Identify which cell holds the provided text, then report its [X, Y] central coordinate. 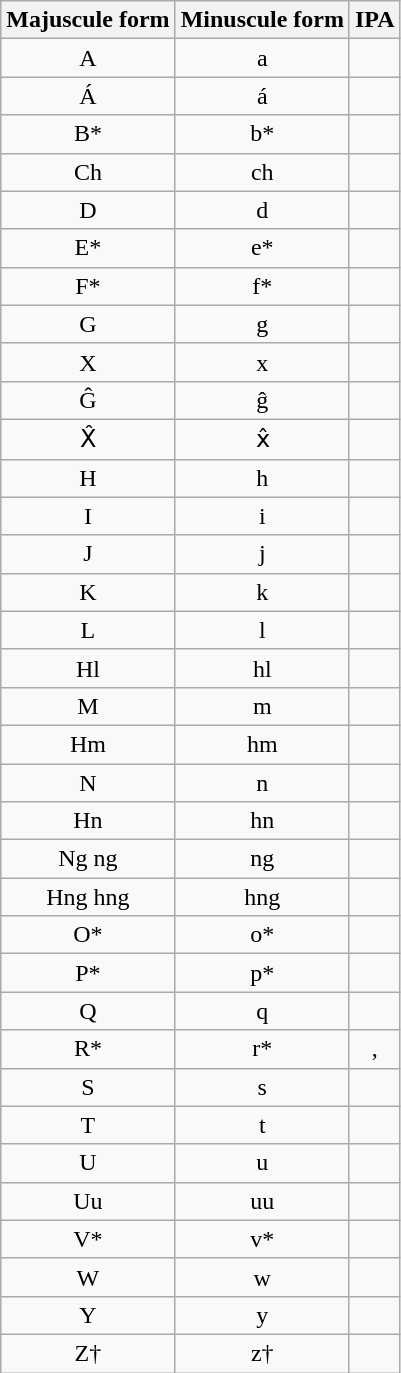
d [262, 210]
uu [262, 1201]
Hl [88, 668]
hn [262, 821]
á [262, 96]
f* [262, 286]
I [88, 516]
m [262, 706]
b* [262, 134]
Á [88, 96]
IPA [374, 20]
p* [262, 973]
z† [262, 1353]
Minuscule form [262, 20]
v* [262, 1239]
q [262, 1011]
Ĝ [88, 400]
n [262, 783]
h [262, 478]
x̂ [262, 439]
j [262, 554]
hl [262, 668]
o* [262, 935]
k [262, 592]
M [88, 706]
Z† [88, 1353]
S [88, 1087]
ch [262, 172]
Hm [88, 744]
r* [262, 1049]
V* [88, 1239]
W [88, 1277]
G [88, 324]
Ch [88, 172]
Majuscule form [88, 20]
K [88, 592]
w [262, 1277]
x [262, 362]
E* [88, 248]
B* [88, 134]
hng [262, 897]
H [88, 478]
t [262, 1125]
N [88, 783]
s [262, 1087]
e* [262, 248]
hm [262, 744]
a [262, 58]
X̂ [88, 439]
A [88, 58]
Y [88, 1315]
, [374, 1049]
T [88, 1125]
F* [88, 286]
i [262, 516]
Hng hng [88, 897]
U [88, 1163]
g [262, 324]
Q [88, 1011]
Ng ng [88, 859]
Hn [88, 821]
O* [88, 935]
y [262, 1315]
J [88, 554]
Uu [88, 1201]
L [88, 630]
D [88, 210]
ng [262, 859]
ĝ [262, 400]
X [88, 362]
R* [88, 1049]
l [262, 630]
P* [88, 973]
u [262, 1163]
